Provide the (x, y) coordinate of the cell's center where the given text is located.  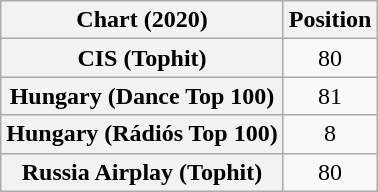
CIS (Tophit) (142, 58)
Russia Airplay (Tophit) (142, 172)
Hungary (Rádiós Top 100) (142, 134)
8 (330, 134)
Chart (2020) (142, 20)
Position (330, 20)
81 (330, 96)
Hungary (Dance Top 100) (142, 96)
